Output the (X, Y) coordinate of the center of the cell containing the given text.  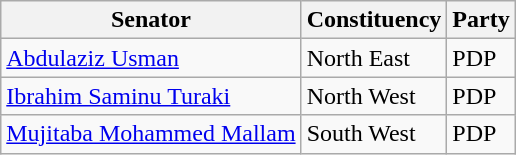
Senator (151, 20)
Abdulaziz Usman (151, 58)
North West (374, 96)
Ibrahim Saminu Turaki (151, 96)
Mujitaba Mohammed Mallam (151, 134)
Party (481, 20)
Constituency (374, 20)
North East (374, 58)
South West (374, 134)
